Determine the (X, Y) coordinate at the center of the cell enclosing the given text.  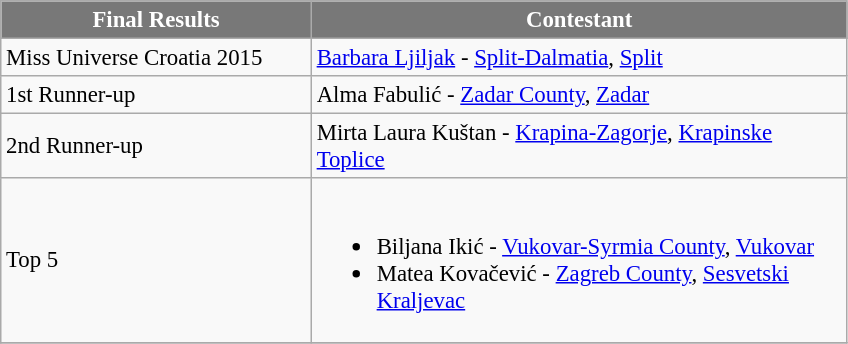
2nd Runner-up (156, 146)
Final Results (156, 20)
Top 5 (156, 260)
Contestant (579, 20)
Biljana Ikić - Vukovar-Syrmia County, VukovarMatea Kovačević - Zagreb County, Sesvetski Kraljevac (579, 260)
Mirta Laura Kuštan - Krapina-Zagorje, Krapinske Toplice (579, 146)
1st Runner-up (156, 95)
Alma Fabulić - Zadar County, Zadar (579, 95)
Miss Universe Croatia 2015 (156, 58)
Barbara Ljiljak - Split-Dalmatia, Split (579, 58)
